Find where the given text appears and provide that cell's center as (X, Y) coordinate. 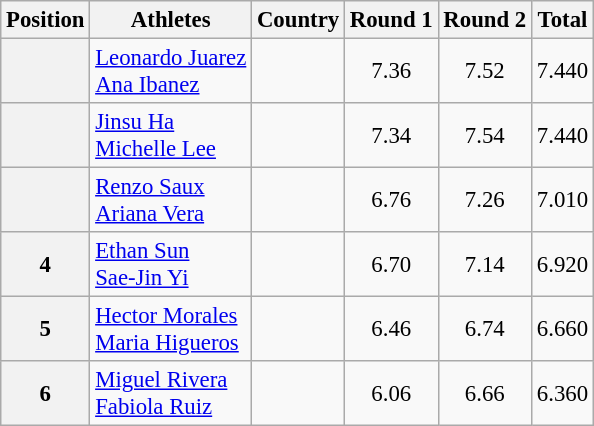
7.26 (485, 200)
Country (298, 20)
Leonardo JuarezAna Ibanez (171, 72)
7.010 (563, 200)
Jinsu HaMichelle Lee (171, 136)
Athletes (171, 20)
6.70 (391, 264)
6.46 (391, 330)
5 (46, 330)
4 (46, 264)
Total (563, 20)
7.52 (485, 72)
6.920 (563, 264)
Renzo SauxAriana Vera (171, 200)
7.34 (391, 136)
Position (46, 20)
6.660 (563, 330)
Ethan SunSae-Jin Yi (171, 264)
7.54 (485, 136)
Hector MoralesMaria Higueros (171, 330)
6.76 (391, 200)
Round 1 (391, 20)
6.74 (485, 330)
Round 2 (485, 20)
7.36 (391, 72)
7.14 (485, 264)
